Detect which cell encompasses the target text, then output its [X, Y] center coordinate. 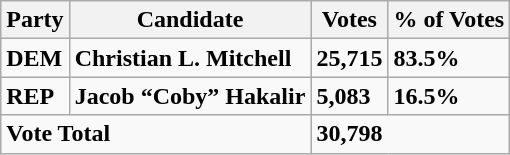
5,083 [350, 96]
% of Votes [449, 20]
REP [35, 96]
DEM [35, 58]
Christian L. Mitchell [190, 58]
83.5% [449, 58]
Party [35, 20]
Jacob “Coby” Hakalir [190, 96]
Votes [350, 20]
Vote Total [156, 134]
25,715 [350, 58]
16.5% [449, 96]
30,798 [410, 134]
Candidate [190, 20]
